From the cell containing the given text, extract its center point as [x, y] coordinate. 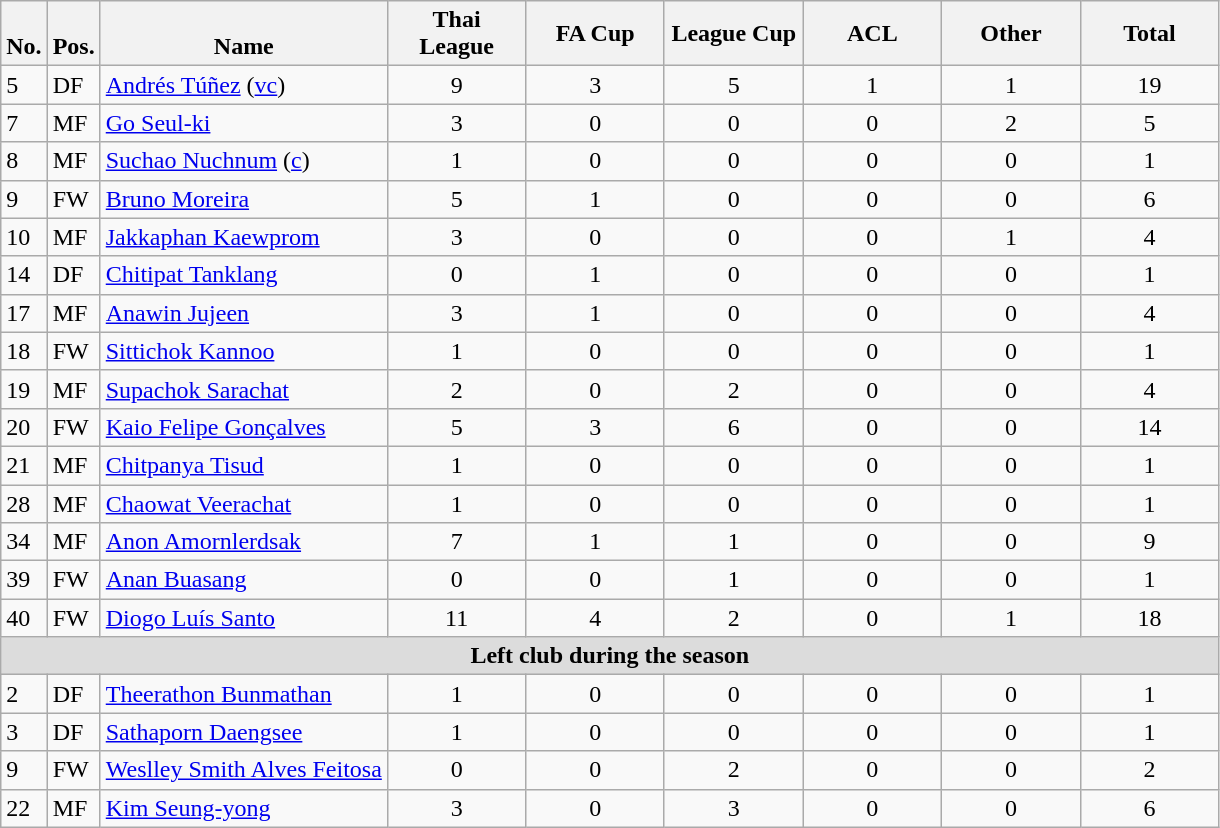
Andrés Túñez (vc) [244, 85]
10 [24, 237]
40 [24, 618]
FA Cup [596, 34]
17 [24, 313]
Supachok Sarachat [244, 389]
Weslley Smith Alves Feitosa [244, 770]
Chitpanya Tisud [244, 465]
Anon Amornlerdsak [244, 542]
20 [24, 427]
No. [24, 34]
39 [24, 580]
Total [1150, 34]
Jakkaphan Kaewprom [244, 237]
Theerathon Bunmathan [244, 694]
Kim Seung-yong [244, 808]
Kaio Felipe Gonçalves [244, 427]
Bruno Moreira [244, 199]
Go Seul-ki [244, 123]
Anawin Jujeen [244, 313]
28 [24, 503]
Suchao Nuchnum (c) [244, 161]
22 [24, 808]
11 [456, 618]
Left club during the season [610, 656]
Other [1012, 34]
Anan Buasang [244, 580]
Diogo Luís Santo [244, 618]
Thai League [456, 34]
8 [24, 161]
Chaowat Veerachat [244, 503]
Sittichok Kannoo [244, 351]
Pos. [74, 34]
ACL [872, 34]
34 [24, 542]
Chitipat Tanklang [244, 275]
Sathaporn Daengsee [244, 732]
Name [244, 34]
21 [24, 465]
League Cup [734, 34]
